Return the (X, Y) coordinate for the center point of the cell that contains the specified text.  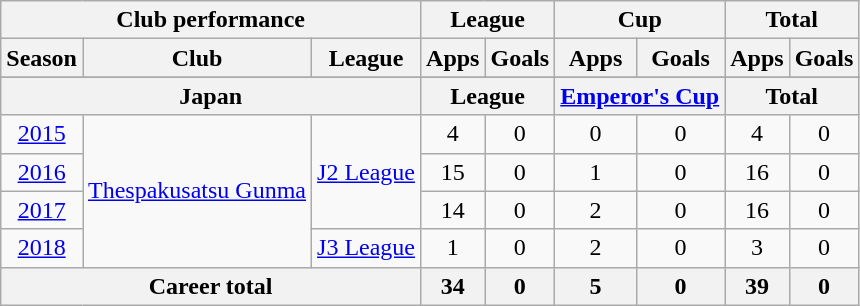
2015 (42, 134)
3 (757, 248)
5 (596, 286)
Season (42, 58)
Japan (211, 96)
2018 (42, 248)
39 (757, 286)
2016 (42, 172)
34 (453, 286)
Thespakusatsu Gunma (196, 191)
15 (453, 172)
Emperor's Cup (640, 96)
Cup (640, 20)
J3 League (366, 248)
J2 League (366, 172)
Club performance (211, 20)
Career total (211, 286)
Club (196, 58)
2017 (42, 210)
14 (453, 210)
